Extract the [x, y] coordinate from the center of the cell holding the provided text.  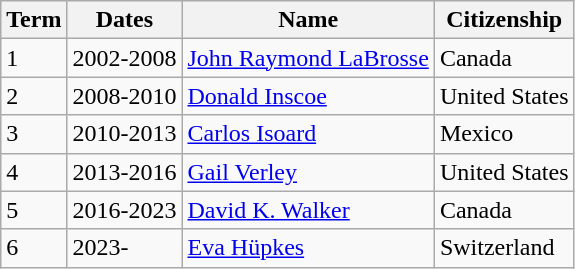
Dates [124, 20]
2013-2016 [124, 172]
2010-2013 [124, 134]
David K. Walker [308, 210]
Name [308, 20]
John Raymond LaBrosse [308, 58]
Mexico [504, 134]
Eva Hüpkes [308, 248]
Term [34, 20]
2023- [124, 248]
6 [34, 248]
1 [34, 58]
Citizenship [504, 20]
Gail Verley [308, 172]
Carlos Isoard [308, 134]
2002-2008 [124, 58]
Switzerland [504, 248]
Donald Inscoe [308, 96]
3 [34, 134]
5 [34, 210]
2 [34, 96]
2008-2010 [124, 96]
4 [34, 172]
2016-2023 [124, 210]
